From the cell containing the given text, extract its center point as [x, y] coordinate. 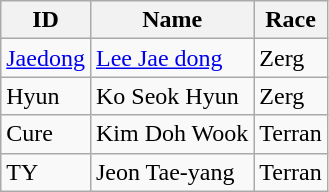
Race [290, 20]
Cure [46, 134]
Jeon Tae-yang [172, 172]
Kim Doh Wook [172, 134]
TY [46, 172]
Jaedong [46, 58]
Ko Seok Hyun [172, 96]
Name [172, 20]
ID [46, 20]
Lee Jae dong [172, 58]
Hyun [46, 96]
